Output the (X, Y) coordinate of the center of the cell containing the given text.  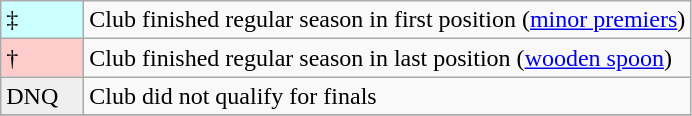
Club finished regular season in first position (minor premiers) (388, 20)
DNQ (42, 96)
Club did not qualify for finals (388, 96)
‡ (42, 20)
Club finished regular season in last position (wooden spoon) (388, 58)
† (42, 58)
